Extract the (x, y) coordinate from the center of the cell holding the provided text.  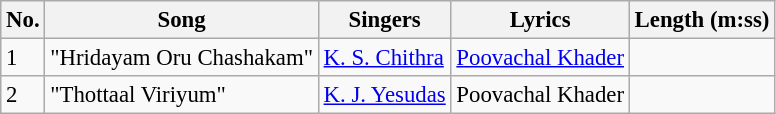
Singers (384, 20)
Length (m:ss) (702, 20)
Song (182, 20)
1 (23, 58)
K. S. Chithra (384, 58)
"Thottaal Viriyum" (182, 95)
Lyrics (540, 20)
No. (23, 20)
2 (23, 95)
K. J. Yesudas (384, 95)
"Hridayam Oru Chashakam" (182, 58)
